Return (X, Y) of the center of cell containing provided text 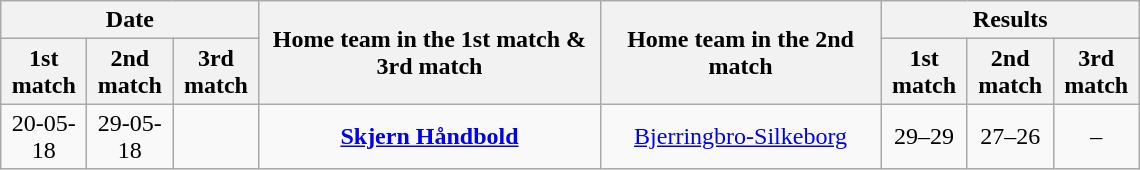
Home team in the 1st match & 3rd match (430, 52)
Skjern Håndbold (430, 136)
Results (1010, 20)
29-05-18 (130, 136)
29–29 (924, 136)
Home team in the 2nd match (740, 52)
20-05-18 (44, 136)
– (1096, 136)
27–26 (1010, 136)
Date (130, 20)
Bjerringbro-Silkeborg (740, 136)
